Search for the cell housing the specified text and yield its [x, y] center coordinate. 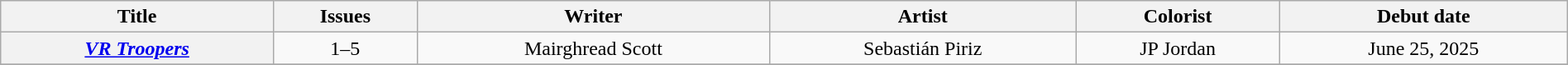
Sebastián Piriz [923, 48]
Debut date [1423, 17]
Title [137, 17]
1–5 [345, 48]
JP Jordan [1178, 48]
Colorist [1178, 17]
June 25, 2025 [1423, 48]
Artist [923, 17]
Mairghread Scott [594, 48]
Issues [345, 17]
VR Troopers [137, 48]
Writer [594, 17]
